Return (X, Y) of the center of cell containing provided text 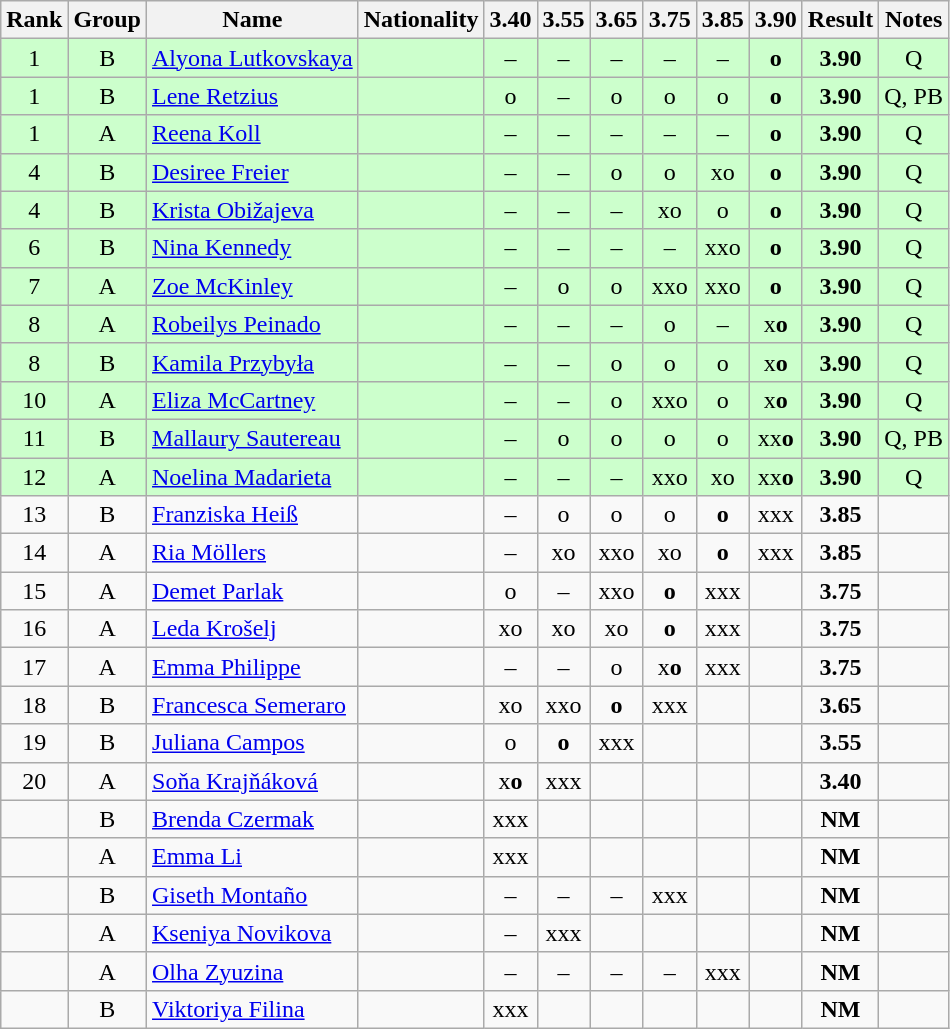
Francesca Semeraro (253, 705)
Emma Philippe (253, 667)
15 (34, 591)
Olha Zyuzina (253, 971)
17 (34, 667)
Robeilys Peinado (253, 324)
Desiree Freier (253, 172)
Eliza McCartney (253, 400)
Kamila Przybyła (253, 362)
Noelina Madarieta (253, 477)
Emma Li (253, 857)
Viktoriya Filina (253, 1009)
Juliana Campos (253, 743)
Kseniya Novikova (253, 933)
7 (34, 286)
6 (34, 248)
Brenda Czermak (253, 819)
Soňa Krajňáková (253, 781)
Ria Möllers (253, 553)
Nationality (421, 20)
19 (34, 743)
Alyona Lutkovskaya (253, 58)
Demet Parlak (253, 591)
Rank (34, 20)
Lene Retzius (253, 96)
Krista Obižajeva (253, 210)
Name (253, 20)
14 (34, 553)
12 (34, 477)
Nina Kennedy (253, 248)
Leda Krošelj (253, 629)
16 (34, 629)
11 (34, 438)
13 (34, 515)
Zoe McKinley (253, 286)
Giseth Montaño (253, 895)
Result (840, 20)
Reena Koll (253, 134)
Franziska Heiß (253, 515)
20 (34, 781)
10 (34, 400)
18 (34, 705)
Mallaury Sautereau (253, 438)
Group (108, 20)
Notes (914, 20)
